Capture the cell that displays the provided text and extract its [x, y] central coordinate. 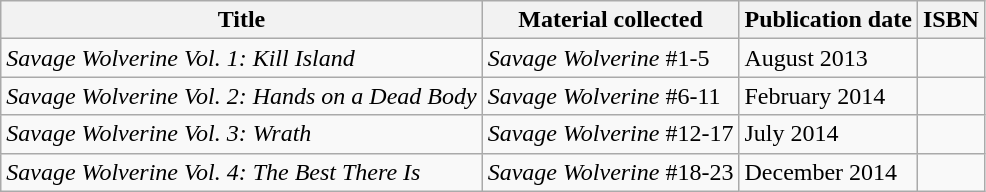
Savage Wolverine #6-11 [610, 96]
Savage Wolverine Vol. 1: Kill Island [242, 58]
Title [242, 20]
Savage Wolverine #1-5 [610, 58]
Savage Wolverine Vol. 2: Hands on a Dead Body [242, 96]
Publication date [828, 20]
February 2014 [828, 96]
Savage Wolverine #18-23 [610, 172]
ISBN [950, 20]
Savage Wolverine Vol. 4: The Best There Is [242, 172]
August 2013 [828, 58]
Savage Wolverine Vol. 3: Wrath [242, 134]
July 2014 [828, 134]
Savage Wolverine #12-17 [610, 134]
Material collected [610, 20]
December 2014 [828, 172]
